Return (X, Y) of the center of cell containing provided text 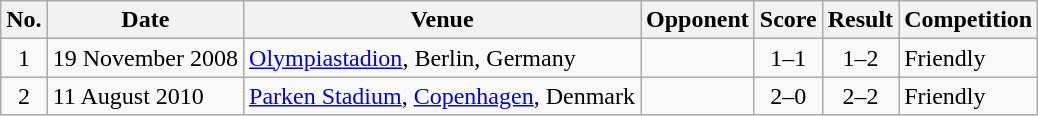
11 August 2010 (145, 96)
1–1 (788, 58)
Date (145, 20)
Olympiastadion, Berlin, Germany (442, 58)
Result (860, 20)
1–2 (860, 58)
2 (24, 96)
Competition (968, 20)
19 November 2008 (145, 58)
Score (788, 20)
1 (24, 58)
Opponent (697, 20)
Parken Stadium, Copenhagen, Denmark (442, 96)
No. (24, 20)
2–2 (860, 96)
2–0 (788, 96)
Venue (442, 20)
